Capture the cell that displays the provided text and extract its [X, Y] central coordinate. 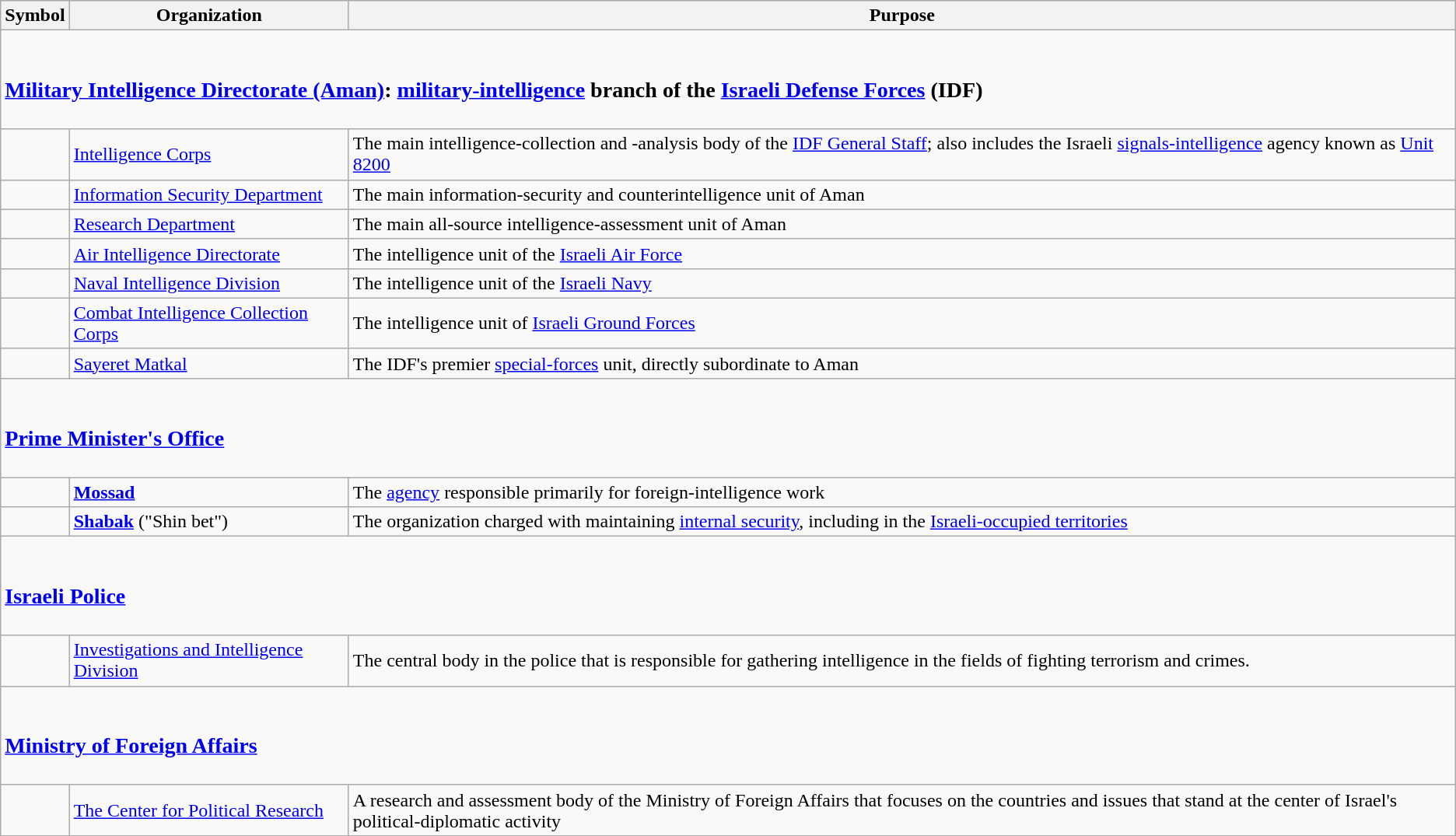
The main all-source intelligence-assessment unit of Aman [902, 224]
The intelligence unit of Israeli Ground Forces [902, 324]
Combat Intelligence Collection Corps [208, 324]
The agency responsible primarily for foreign-intelligence work [902, 492]
Military Intelligence Directorate (Aman): military-intelligence branch of the Israeli Defense Forces (IDF) [728, 79]
The central body in the police that is responsible for gathering intelligence in the fields of fighting terrorism and crimes. [902, 661]
Israeli Police [728, 586]
The Center for Political Research [208, 810]
Intelligence Corps [208, 154]
Research Department [208, 224]
Symbol [35, 16]
The IDF's premier special-forces unit, directly subordinate to Aman [902, 363]
Mossad [208, 492]
Purpose [902, 16]
Prime Minister's Office [728, 428]
Information Security Department [208, 194]
The organization charged with maintaining internal security, including in the Israeli-occupied territories [902, 522]
The intelligence unit of the Israeli Navy [902, 283]
Naval Intelligence Division [208, 283]
Shabak ("Shin bet") [208, 522]
Ministry of Foreign Affairs [728, 736]
The intelligence unit of the Israeli Air Force [902, 254]
Organization [208, 16]
Air Intelligence Directorate [208, 254]
Sayeret Matkal [208, 363]
The main information-security and counterintelligence unit of Aman [902, 194]
Investigations and Intelligence Division [208, 661]
